Pinpoint the cell where the given text exists, returning its (x, y) midpoint coordinate. 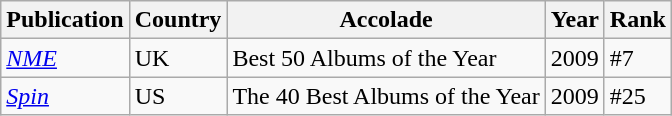
Accolade (386, 20)
US (178, 96)
Spin (65, 96)
Country (178, 20)
The 40 Best Albums of the Year (386, 96)
Publication (65, 20)
#7 (638, 58)
Best 50 Albums of the Year (386, 58)
Rank (638, 20)
NME (65, 58)
#25 (638, 96)
UK (178, 58)
Year (574, 20)
